Identify which cell holds the provided text, then report its (x, y) central coordinate. 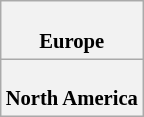
North America (72, 87)
Europe (72, 29)
